For the text-containing cell, return its midpoint in [X, Y] coordinate format. 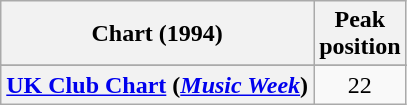
Chart (1994) [158, 34]
UK Club Chart (Music Week) [158, 85]
Peakposition [360, 34]
22 [360, 85]
